Return (X, Y) of the center of cell containing provided text 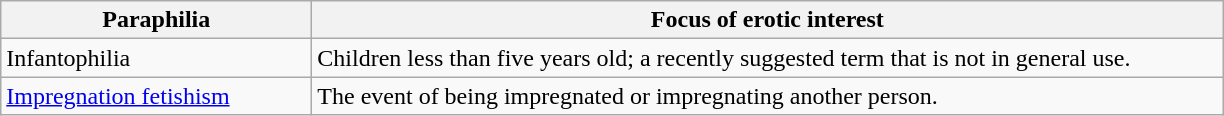
Focus of erotic interest (768, 20)
The event of being impregnated or impregnating another person. (768, 96)
Impregnation fetishism (156, 96)
Paraphilia (156, 20)
Children less than five years old; a recently suggested term that is not in general use. (768, 58)
Infantophilia (156, 58)
